Scan for the cell matching the given text and deliver its (X, Y) coordinate at center. 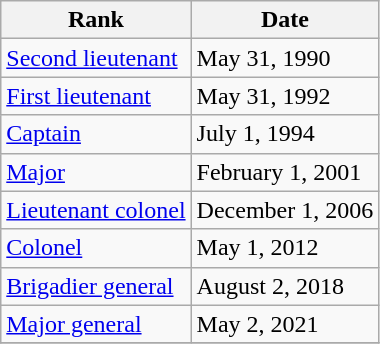
Brigadier general (96, 286)
August 2, 2018 (285, 286)
Major (96, 172)
February 1, 2001 (285, 172)
Rank (96, 20)
First lieutenant (96, 96)
July 1, 1994 (285, 134)
May 31, 1990 (285, 58)
Date (285, 20)
Second lieutenant (96, 58)
December 1, 2006 (285, 210)
May 31, 1992 (285, 96)
May 2, 2021 (285, 324)
Lieutenant colonel (96, 210)
Colonel (96, 248)
Captain (96, 134)
May 1, 2012 (285, 248)
Major general (96, 324)
